Scan for the cell matching the given text and deliver its [X, Y] coordinate at center. 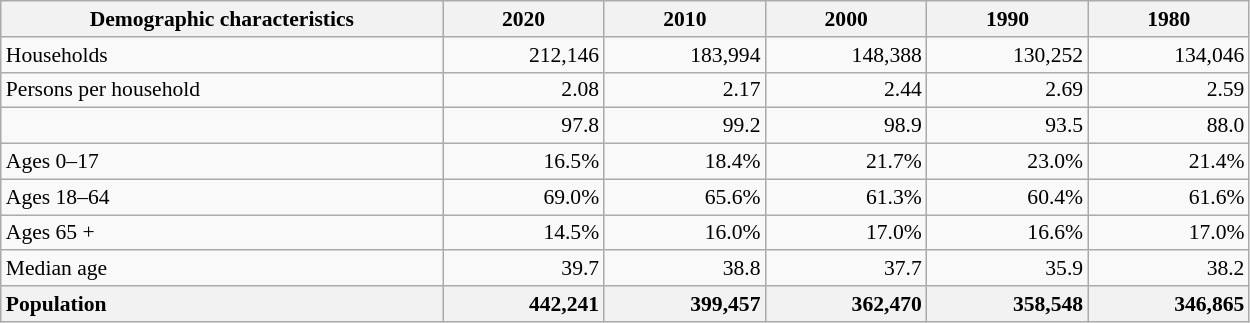
39.7 [524, 269]
2010 [684, 19]
23.0% [1008, 162]
60.4% [1008, 197]
362,470 [846, 304]
346,865 [1168, 304]
16.6% [1008, 233]
Households [222, 55]
18.4% [684, 162]
16.0% [684, 233]
358,548 [1008, 304]
2.08 [524, 90]
Ages 0–17 [222, 162]
35.9 [1008, 269]
61.6% [1168, 197]
21.7% [846, 162]
88.0 [1168, 126]
442,241 [524, 304]
93.5 [1008, 126]
130,252 [1008, 55]
134,046 [1168, 55]
Population [222, 304]
37.7 [846, 269]
183,994 [684, 55]
2.44 [846, 90]
38.2 [1168, 269]
21.4% [1168, 162]
2.59 [1168, 90]
399,457 [684, 304]
Demographic characteristics [222, 19]
61.3% [846, 197]
65.6% [684, 197]
16.5% [524, 162]
69.0% [524, 197]
99.2 [684, 126]
97.8 [524, 126]
98.9 [846, 126]
2020 [524, 19]
2.69 [1008, 90]
Ages 65 + [222, 233]
1990 [1008, 19]
1980 [1168, 19]
38.8 [684, 269]
Ages 18–64 [222, 197]
2.17 [684, 90]
Median age [222, 269]
Persons per household [222, 90]
14.5% [524, 233]
212,146 [524, 55]
2000 [846, 19]
148,388 [846, 55]
